Return (X, Y) of the center of cell containing provided text 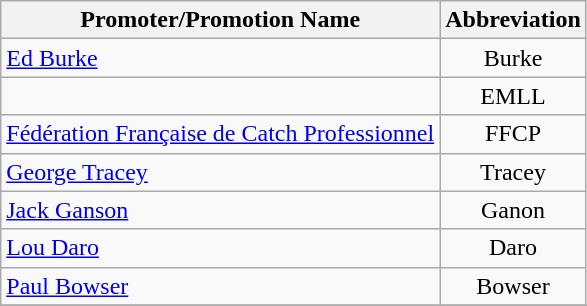
EMLL (514, 96)
Ed Burke (220, 58)
Tracey (514, 172)
FFCP (514, 134)
George Tracey (220, 172)
Ganon (514, 210)
Lou Daro (220, 248)
Jack Ganson (220, 210)
Paul Bowser (220, 286)
Burke (514, 58)
Daro (514, 248)
Bowser (514, 286)
Fédération Française de Catch Professionnel (220, 134)
Abbreviation (514, 20)
Promoter/Promotion Name (220, 20)
